Output the [x, y] coordinate of the center of the cell containing the given text.  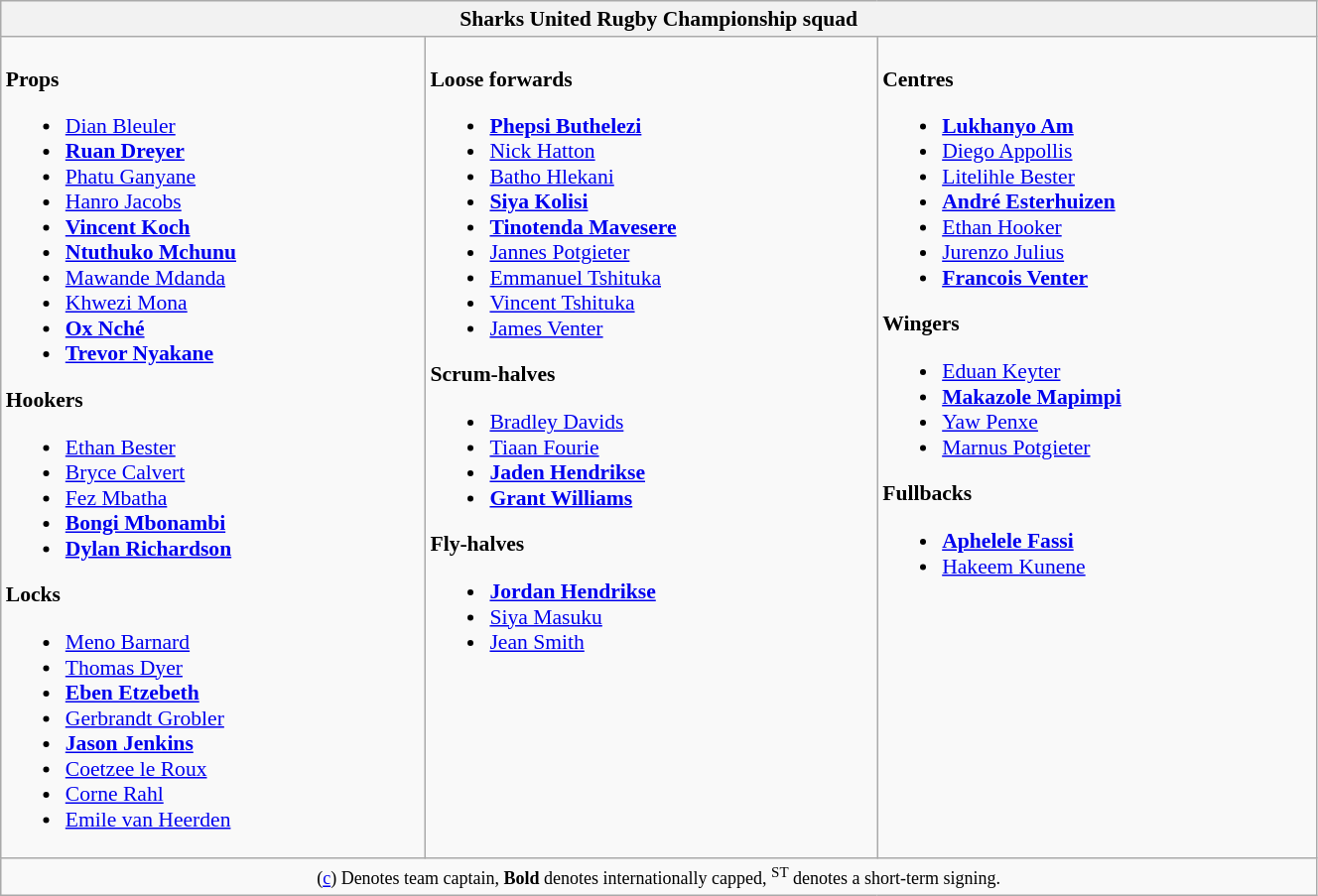
Sharks United Rugby Championship squad [659, 19]
(c) Denotes team captain, Bold denotes internationally capped, ST denotes a short-term signing. [659, 877]
